Identify which cell holds the provided text, then report its (X, Y) central coordinate. 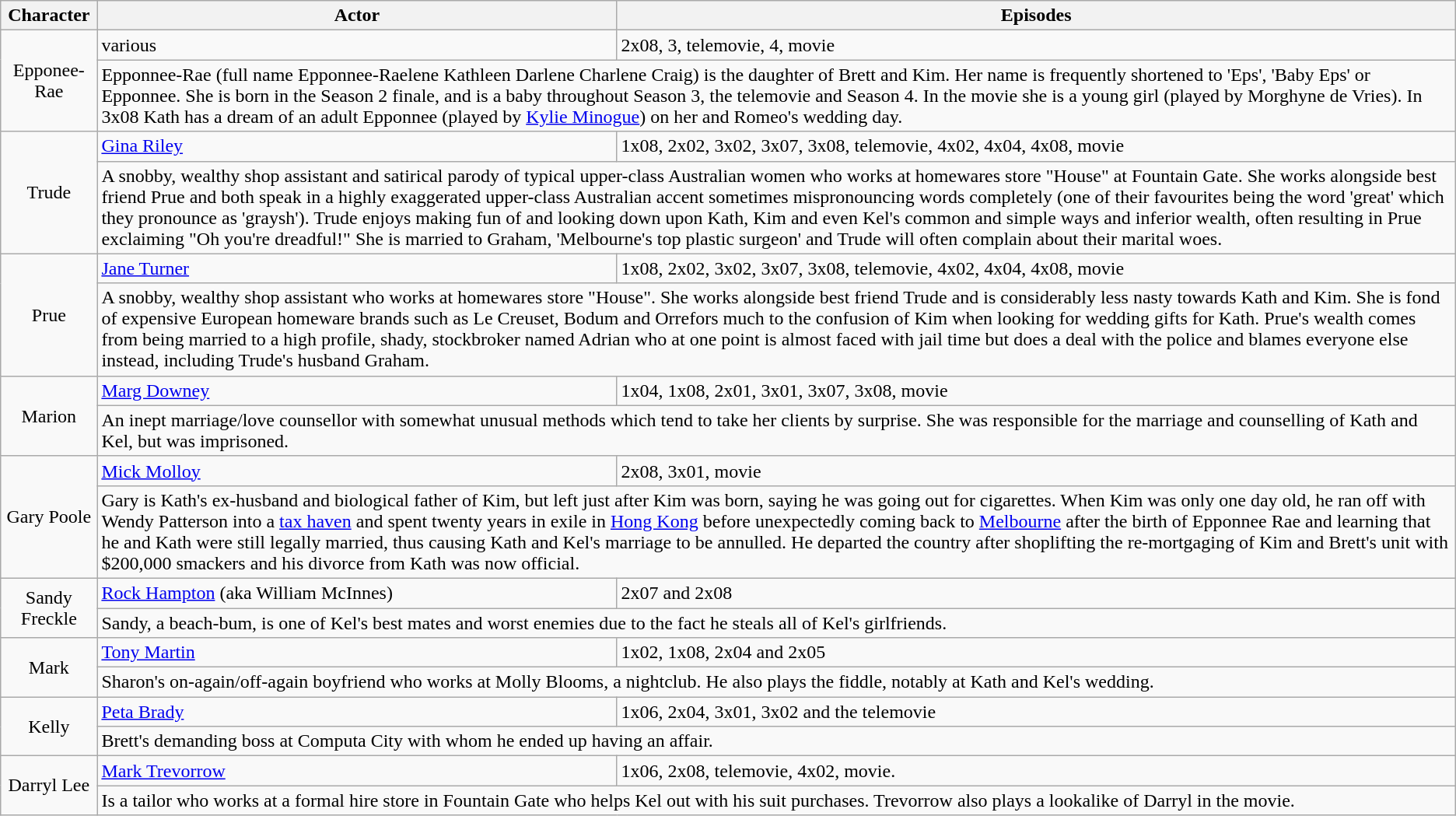
Jane Turner (357, 268)
Marion (49, 415)
Character (49, 16)
Trude (49, 193)
2x07 and 2x08 (1036, 593)
Sharon's on-again/off-again boyfriend who works at Molly Blooms, a nightclub. He also plays the fiddle, notably at Kath and Kel's wedding. (776, 682)
Darryl Lee (49, 786)
Epponee-Rae (49, 81)
Rock Hampton (aka William McInnes) (357, 593)
2x08, 3x01, movie (1036, 471)
1x06, 2x04, 3x01, 3x02 and the telemovie (1036, 712)
Actor (357, 16)
Tony Martin (357, 653)
1x02, 1x08, 2x04 and 2x05 (1036, 653)
Sandy Freckle (49, 608)
Prue (49, 314)
Brett's demanding boss at Computa City with whom he ended up having an affair. (776, 741)
Kelly (49, 727)
1x04, 1x08, 2x01, 3x01, 3x07, 3x08, movie (1036, 390)
Sandy, a beach-bum, is one of Kel's best mates and worst enemies due to the fact he steals all of Kel's girlfriends. (776, 623)
Episodes (1036, 16)
Mark Trevorrow (357, 771)
Gary Poole (49, 517)
Peta Brady (357, 712)
Mark (49, 667)
2x08, 3, telemovie, 4, movie (1036, 45)
Gina Riley (357, 146)
Marg Downey (357, 390)
Mick Molloy (357, 471)
1x06, 2x08, telemovie, 4x02, movie. (1036, 771)
various (357, 45)
